Determine the (X, Y) coordinate at the center of the cell enclosing the given text.  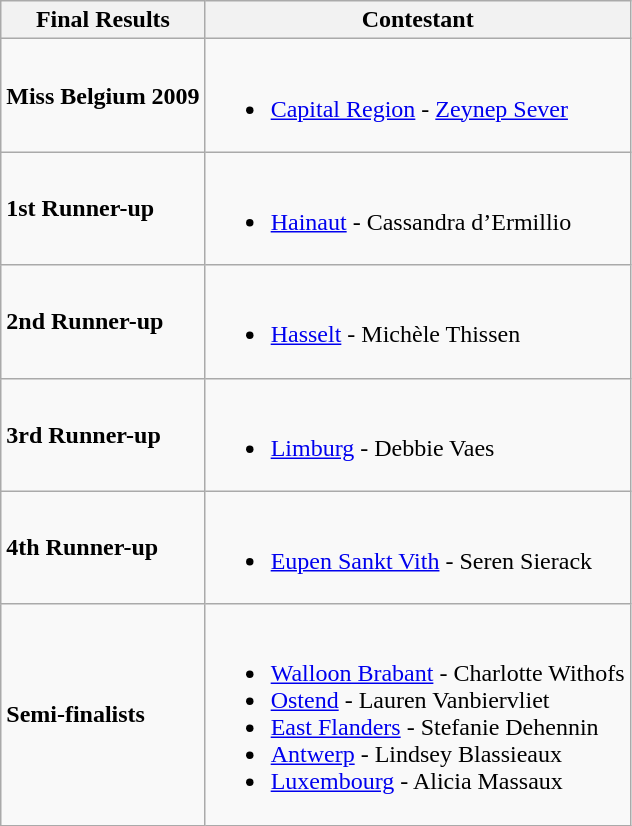
Final Results (103, 20)
Eupen Sankt Vith - Seren Sierack (418, 548)
Contestant (418, 20)
3rd Runner-up (103, 434)
1st Runner-up (103, 208)
4th Runner-up (103, 548)
Limburg - Debbie Vaes (418, 434)
Semi-finalists (103, 714)
Hainaut - Cassandra d’Ermillio (418, 208)
Hasselt - Michèle Thissen (418, 322)
Miss Belgium 2009 (103, 96)
Capital Region - Zeynep Sever (418, 96)
2nd Runner-up (103, 322)
